Identify which cell holds the provided text, then report its [x, y] central coordinate. 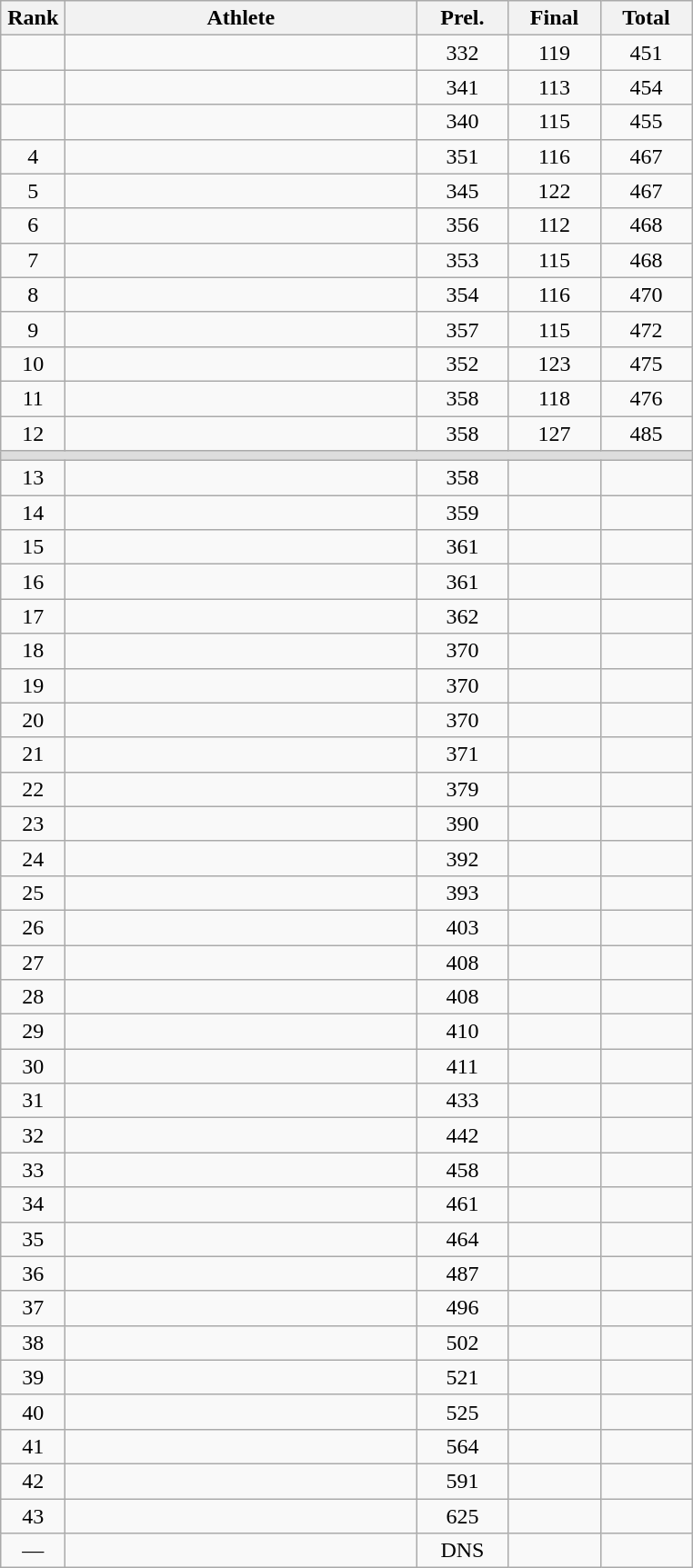
39 [33, 1377]
127 [555, 434]
Prel. [462, 18]
9 [33, 329]
18 [33, 651]
332 [462, 53]
15 [33, 547]
340 [462, 122]
392 [462, 858]
451 [646, 53]
351 [462, 156]
34 [33, 1204]
487 [462, 1273]
357 [462, 329]
591 [462, 1481]
393 [462, 893]
411 [462, 1066]
475 [646, 364]
442 [462, 1135]
118 [555, 398]
19 [33, 685]
461 [462, 1204]
20 [33, 720]
356 [462, 225]
564 [462, 1446]
379 [462, 789]
472 [646, 329]
464 [462, 1239]
353 [462, 260]
362 [462, 616]
17 [33, 616]
23 [33, 824]
122 [555, 191]
10 [33, 364]
Final [555, 18]
Athlete [241, 18]
4 [33, 156]
12 [33, 434]
352 [462, 364]
42 [33, 1481]
DNS [462, 1551]
371 [462, 754]
26 [33, 927]
6 [33, 225]
38 [33, 1343]
521 [462, 1377]
410 [462, 1032]
41 [33, 1446]
455 [646, 122]
33 [33, 1170]
37 [33, 1308]
496 [462, 1308]
25 [33, 893]
625 [462, 1515]
21 [33, 754]
36 [33, 1273]
35 [33, 1239]
— [33, 1551]
8 [33, 295]
341 [462, 87]
112 [555, 225]
113 [555, 87]
11 [33, 398]
28 [33, 997]
485 [646, 434]
24 [33, 858]
5 [33, 191]
403 [462, 927]
502 [462, 1343]
40 [33, 1412]
476 [646, 398]
16 [33, 582]
123 [555, 364]
354 [462, 295]
22 [33, 789]
32 [33, 1135]
29 [33, 1032]
27 [33, 963]
30 [33, 1066]
43 [33, 1515]
Total [646, 18]
345 [462, 191]
454 [646, 87]
119 [555, 53]
390 [462, 824]
7 [33, 260]
470 [646, 295]
359 [462, 513]
14 [33, 513]
458 [462, 1170]
525 [462, 1412]
433 [462, 1101]
Rank [33, 18]
31 [33, 1101]
13 [33, 478]
